Locate the cell with the specified text and output its [x, y] center coordinate. 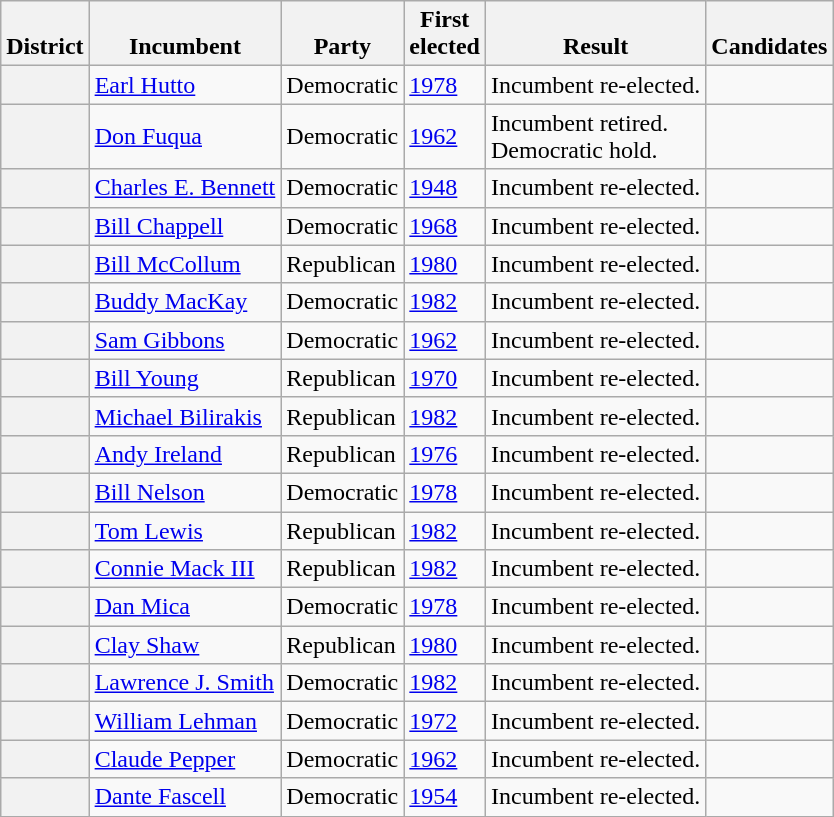
Bill Nelson [185, 492]
Don Fuqua [185, 136]
1948 [445, 188]
Candidates [770, 34]
1954 [445, 797]
1968 [445, 226]
Dante Fascell [185, 797]
Claude Pepper [185, 759]
Party [342, 34]
Michael Bilirakis [185, 416]
1976 [445, 454]
Bill Chappell [185, 226]
Connie Mack III [185, 569]
Incumbent retired.Democratic hold. [595, 136]
Result [595, 34]
Firstelected [445, 34]
Incumbent [185, 34]
District [45, 34]
Buddy MacKay [185, 302]
1970 [445, 378]
1972 [445, 721]
Charles E. Bennett [185, 188]
Tom Lewis [185, 531]
Bill McCollum [185, 264]
Andy Ireland [185, 454]
Clay Shaw [185, 645]
William Lehman [185, 721]
Earl Hutto [185, 85]
Sam Gibbons [185, 340]
Bill Young [185, 378]
Lawrence J. Smith [185, 683]
Dan Mica [185, 607]
